Capture the cell that displays the provided text and extract its [X, Y] central coordinate. 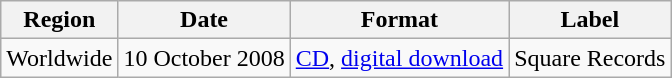
Worldwide [60, 58]
Region [60, 20]
Square Records [590, 58]
10 October 2008 [204, 58]
Date [204, 20]
Label [590, 20]
CD, digital download [399, 58]
Format [399, 20]
